Scan for the cell matching the given text and deliver its (x, y) coordinate at center. 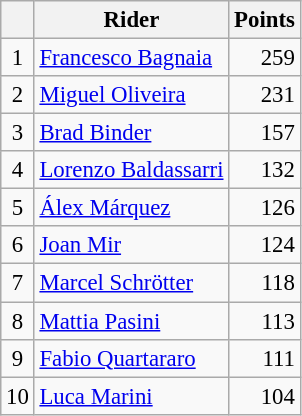
7 (18, 283)
Brad Binder (132, 133)
5 (18, 208)
1 (18, 58)
9 (18, 358)
Miguel Oliveira (132, 95)
6 (18, 245)
2 (18, 95)
Marcel Schrötter (132, 283)
124 (264, 245)
Francesco Bagnaia (132, 58)
8 (18, 321)
113 (264, 321)
Luca Marini (132, 396)
259 (264, 58)
3 (18, 133)
231 (264, 95)
Joan Mir (132, 245)
157 (264, 133)
10 (18, 396)
4 (18, 170)
111 (264, 358)
Lorenzo Baldassarri (132, 170)
Rider (132, 20)
Mattia Pasini (132, 321)
Fabio Quartararo (132, 358)
126 (264, 208)
Points (264, 20)
Álex Márquez (132, 208)
118 (264, 283)
132 (264, 170)
104 (264, 396)
